Return [X, Y] of the center of cell containing provided text 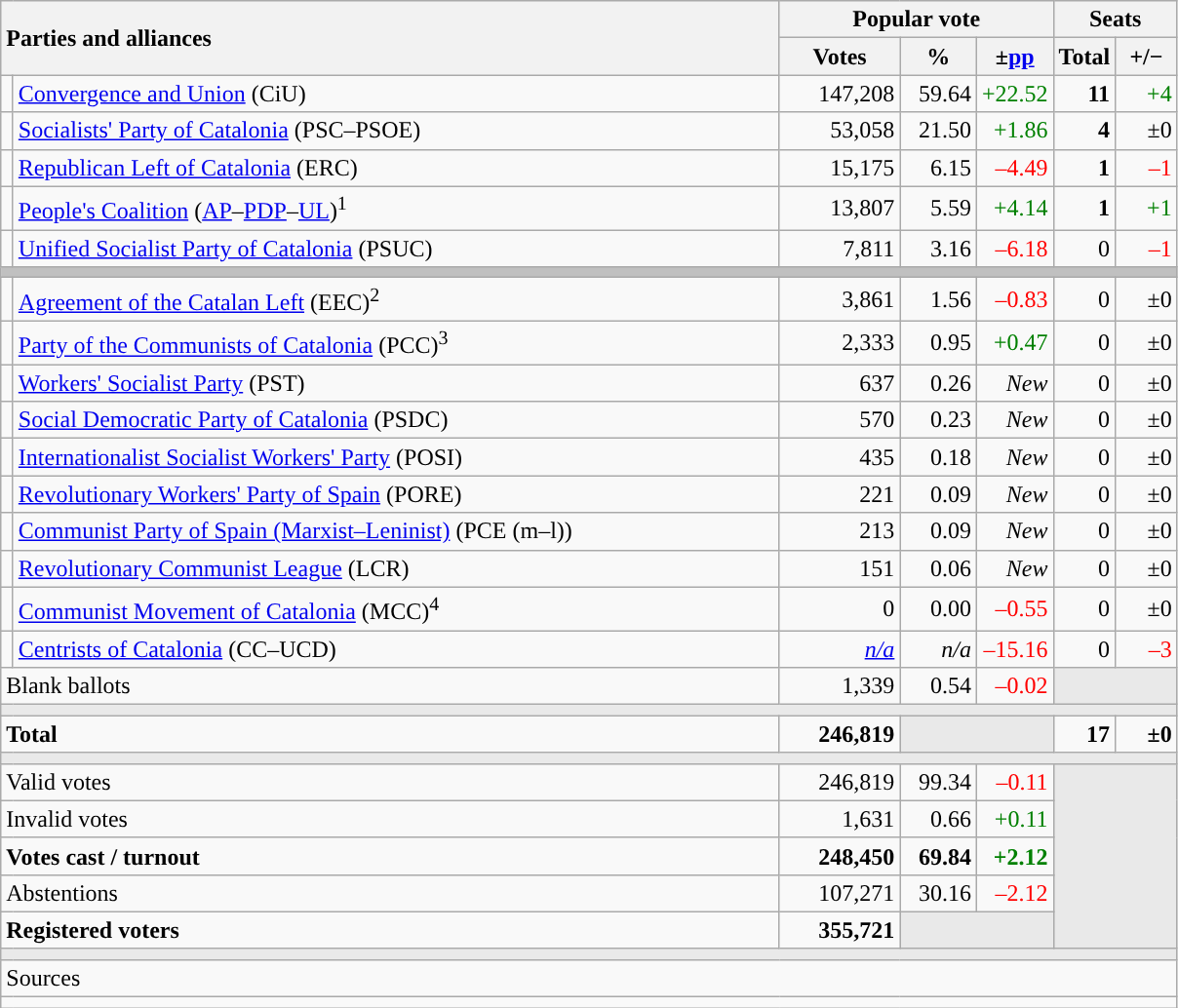
435 [840, 457]
+1.86 [1014, 131]
1,631 [840, 819]
7,811 [840, 249]
0.23 [938, 420]
Unified Socialist Party of Catalonia (PSUC) [396, 249]
Parties and alliances [390, 38]
0.00 [938, 608]
4 [1084, 131]
13,807 [840, 209]
+0.47 [1014, 343]
248,450 [840, 856]
69.84 [938, 856]
Internationalist Socialist Workers' Party (POSI) [396, 457]
–3 [1147, 649]
Valid votes [390, 782]
355,721 [840, 930]
Social Democratic Party of Catalonia (PSDC) [396, 420]
1,339 [840, 686]
17 [1084, 734]
–6.18 [1014, 249]
Convergence and Union (CiU) [396, 94]
99.34 [938, 782]
Revolutionary Workers' Party of Spain (PORE) [396, 494]
Agreement of the Catalan Left (EEC)2 [396, 300]
Votes [840, 57]
0.54 [938, 686]
1.56 [938, 300]
107,271 [840, 893]
0.95 [938, 343]
Party of the Communists of Catalonia (PCC)3 [396, 343]
Seats [1116, 19]
213 [840, 531]
11 [1084, 94]
–4.49 [1014, 168]
Centrists of Catalonia (CC–UCD) [396, 649]
147,208 [840, 94]
Workers' Socialist Party (PST) [396, 383]
±pp [1014, 57]
+1 [1147, 209]
Invalid votes [390, 819]
0.06 [938, 568]
+0.11 [1014, 819]
+2.12 [1014, 856]
Communist Party of Spain (Marxist–Leninist) (PCE (m–l)) [396, 531]
Communist Movement of Catalonia (MCC)4 [396, 608]
+22.52 [1014, 94]
+/− [1147, 57]
30.16 [938, 893]
637 [840, 383]
Revolutionary Communist League (LCR) [396, 568]
Votes cast / turnout [390, 856]
–0.11 [1014, 782]
Blank ballots [390, 686]
2,333 [840, 343]
Abstentions [390, 893]
Registered voters [390, 930]
221 [840, 494]
Socialists' Party of Catalonia (PSC–PSOE) [396, 131]
–15.16 [1014, 649]
–0.02 [1014, 686]
570 [840, 420]
151 [840, 568]
Sources [589, 978]
5.59 [938, 209]
0.66 [938, 819]
3,861 [840, 300]
+4.14 [1014, 209]
21.50 [938, 131]
% [938, 57]
–0.83 [1014, 300]
0.18 [938, 457]
15,175 [840, 168]
Republican Left of Catalonia (ERC) [396, 168]
0.26 [938, 383]
–2.12 [1014, 893]
53,058 [840, 131]
6.15 [938, 168]
People's Coalition (AP–PDP–UL)1 [396, 209]
59.64 [938, 94]
Popular vote [917, 19]
3.16 [938, 249]
–0.55 [1014, 608]
+4 [1147, 94]
